Determine the (x, y) coordinate at the center of the cell enclosing the given text.  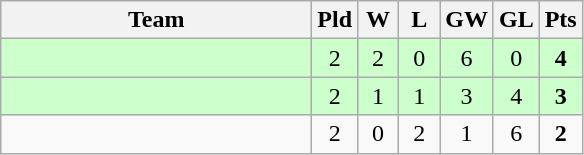
W (378, 20)
GL (516, 20)
Pld (335, 20)
L (420, 20)
Team (156, 20)
GW (467, 20)
Pts (560, 20)
